Output the [x, y] coordinate of the center of the cell containing the given text.  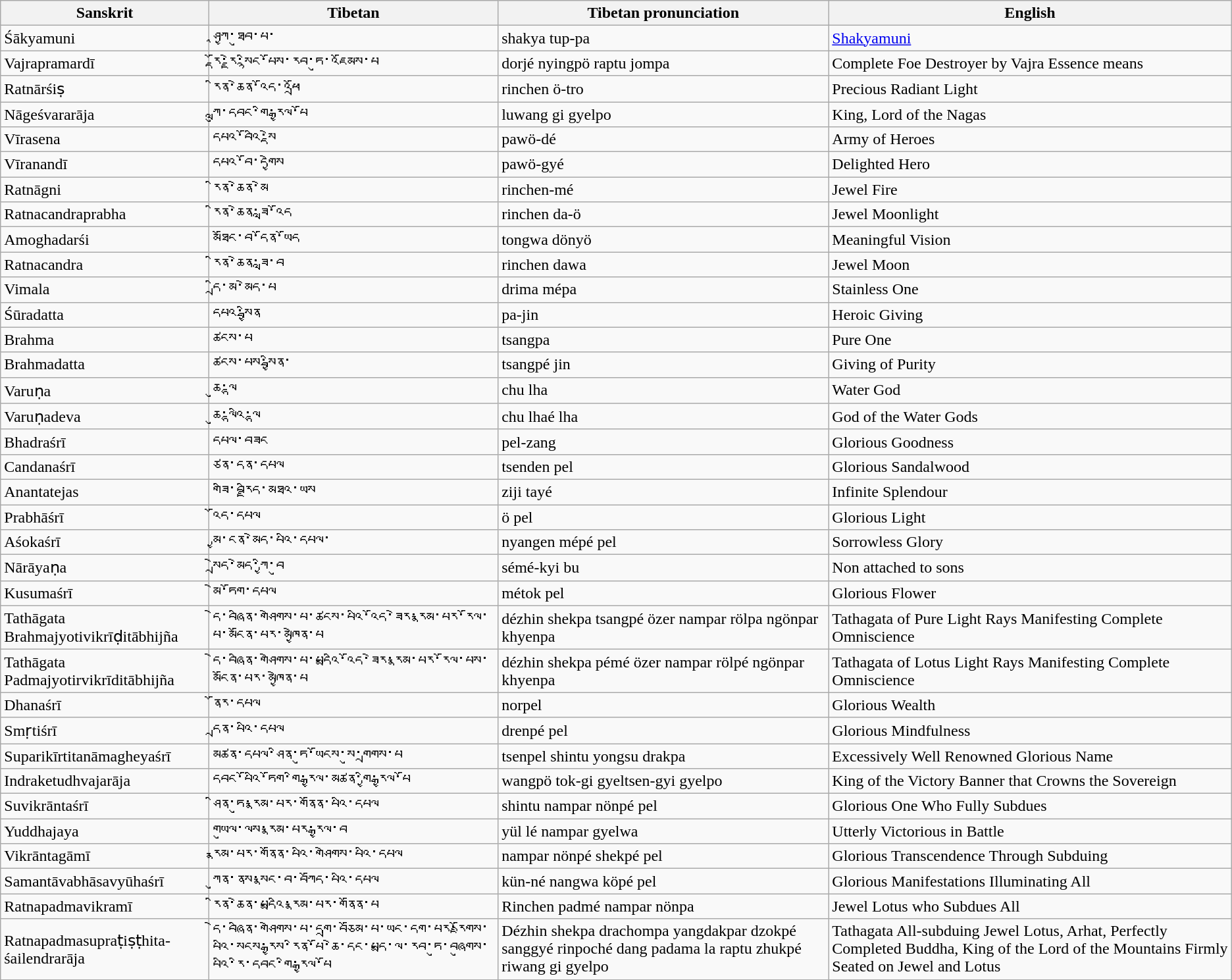
Indraketudhvajarāja [105, 781]
Suparikīrtitanāmagheyaśrī [105, 756]
Tibetan pronunciation [663, 13]
དྲན་པའི་དཔལ [353, 731]
Water God [1030, 390]
ཙན་དན་དཔལ [353, 467]
ཤིན་ཏུ་རྣམ་པར་གནོན་པའི་དཔལ [353, 806]
nampar nönpé shekpé pel [663, 856]
ནོར་དཔལ [353, 705]
Jewel Moon [1030, 265]
Vajrapramardī [105, 63]
Glorious Flower [1030, 593]
དབང་པོའི་ཏོག་གི་རྒྱལ་མཚན་གྱི་རྒྱལ་པོ [353, 781]
Tathāgata Padmajyotirvikrīditābhijña [105, 671]
རིན་ཆེན་འོད་འཕྲོ [353, 89]
གཟི་བརྗིད་མཐའ་ཡས [353, 492]
ཀླུ་དབང་གི་རྒྱལ་པོ [353, 114]
Utterly Victorious in Battle [1030, 831]
མྱ་ངན་མེད་པའི་དཔལ་ [353, 542]
God of the Water Gods [1030, 417]
Suvikrāntaśrī [105, 806]
rinchen dawa [663, 265]
Vikrāntagāmī [105, 856]
Delighted Hero [1030, 165]
drima mépa [663, 290]
Glorious Sandalwood [1030, 467]
Meaningful Vision [1030, 240]
Brahma [105, 340]
dorjé nyingpö raptu jompa [663, 63]
tongwa dönyö [663, 240]
Heroic Giving [1030, 315]
Prabhāśrī [105, 517]
Śākyamuni [105, 38]
ziji tayé [663, 492]
Tibetan [353, 13]
ཚངས་པས་སྦྱིན་ [353, 365]
ཆུ་ལྷའི་ལྷ [353, 417]
Pure One [1030, 340]
Sorrowless Glory [1030, 542]
Shakyamuni [1030, 38]
pawö-dé [663, 140]
མེ་ཏོག་དཔལ [353, 593]
Varuṇa [105, 390]
གཡུལ་ལས་རྣམ་པར་རྒྱལ་བ [353, 831]
Candanaśrī [105, 467]
Precious Radiant Light [1030, 89]
Varuṇadeva [105, 417]
Smṛtiśrī [105, 731]
Tathāgata Brahmajyotivikrīḍitābhijña [105, 628]
Glorious Transcendence Through Subduing [1030, 856]
King, Lord of the Nagas [1030, 114]
མཐོང་བ་དོན་ཡོད [353, 240]
Glorious Light [1030, 517]
རིན་ཆེན་ཟླ་བ [353, 265]
རིན་ཆེན་མེ [353, 190]
དཔའ་བོ་དགྱེས [353, 165]
རྡོ་རྗེ་སྙིང་པོས་རབ་ཏུ་འཇོམས་པ [353, 63]
Complete Foe Destroyer by Vajra Essence means [1030, 63]
Army of Heroes [1030, 140]
དཔལ་བཟང [353, 442]
དེ་བཞིན་གཤེགས་པ་པདྨའི་འོད་ཟེར་རྣམ་པར་རོལ་པས་མངོན་པར་མཁྱེན་པ [353, 671]
Yuddhajaya [105, 831]
Giving of Purity [1030, 365]
Śūradatta [105, 315]
métok pel [663, 593]
shakya tup-pa [663, 38]
Ratnacandraprabha [105, 215]
pa-jin [663, 315]
English [1030, 13]
luwang gi gyelpo [663, 114]
Rinchen padmé nampar nönpa [663, 906]
ཆུ་ལྷ [353, 390]
rinchen da-ö [663, 215]
tsangpé jin [663, 365]
Vīrasena [105, 140]
Glorious One Who Fully Subdues [1030, 806]
དཔའ་བོའི་སྡེ [353, 140]
སྲེད་མེད་ཀྱི་བུ [353, 568]
ཚངས་པ [353, 340]
King of the Victory Banner that Crowns the Sovereign [1030, 781]
Samantāvabhāsavyūhaśrī [105, 881]
Vimala [105, 290]
Jewel Lotus who Subdues All [1030, 906]
drenpé pel [663, 731]
Excessively Well Renowned Glorious Name [1030, 756]
མཚན་དཔལ་ཤིན་ཏུ་ཡོངས་སུ་གྲགས་པ [353, 756]
Anantatejas [105, 492]
Glorious Mindfulness [1030, 731]
Non attached to sons [1030, 568]
Glorious Wealth [1030, 705]
rinchen ö-tro [663, 89]
norpel [663, 705]
འོད་དཔལ [353, 517]
pawö-gyé [663, 165]
tsenden pel [663, 467]
Amoghadarśi [105, 240]
dézhin shekpa pémé özer nampar rölpé ngönpar khyenpa [663, 671]
Glorious Manifestations Illuminating All [1030, 881]
Kusumaśrī [105, 593]
dézhin shekpa tsangpé özer nampar rölpa ngönpar khyenpa [663, 628]
རིན་ཆེན་པདྨའི་རྣམ་པར་གནོན་པ [353, 906]
Dhanaśrī [105, 705]
tsangpa [663, 340]
Sanskrit [105, 13]
དེ་བཞིན་གཤེགས་པ་ཚངས་པའི་འོད་ཟེར་རྣམ་པར་རོལ་པ་མངོན་པར་མཁྱེན་པ [353, 628]
pel-zang [663, 442]
yül lé nampar gyelwa [663, 831]
དྲི་མ་མེད་པ [353, 290]
Infinite Splendour [1030, 492]
Nāgeśvararāja [105, 114]
rinchen-mé [663, 190]
shintu nampar nönpé pel [663, 806]
kün-né nangwa köpé pel [663, 881]
Aśokaśrī [105, 542]
Ratnacandra [105, 265]
ö pel [663, 517]
ཤཱཀྱ་ཐུབ་པ་ [353, 38]
དཔའ་སྦྱིན [353, 315]
tsenpel shintu yongsu drakpa [663, 756]
Tathagata of Pure Light Rays Manifesting Complete Omniscience [1030, 628]
Vīranandī [105, 165]
Jewel Fire [1030, 190]
Dézhin shekpa drachompa yangdakpar dzokpé sanggyé rinpoché dang padama la raptu zhukpé riwang gi gyelpo [663, 949]
རྣམ་པར་གནོན་པའི་གཤེགས་པའི་དཔལ [353, 856]
Ratnapadmasupraṭiṣṭhita-śailendrarāja [105, 949]
Nārāyaṇa [105, 568]
Glorious Goodness [1030, 442]
Ratnapadmavikramī [105, 906]
རིན་ཆེན་ཟླ་འོད [353, 215]
Bhadraśrī [105, 442]
chu lha [663, 390]
nyangen mépé pel [663, 542]
Brahmadatta [105, 365]
ཀུན་ནས་སྣང་བ་བཀོད་པའི་དཔལ [353, 881]
wangpö tok-gi gyeltsen-gyi gyelpo [663, 781]
Jewel Moonlight [1030, 215]
Tathagata All-subduing Jewel Lotus, Arhat, Perfectly Completed Buddha, King of the Lord of the Mountains Firmly Seated on Jewel and Lotus [1030, 949]
Tathagata of Lotus Light Rays Manifesting Complete Omniscience [1030, 671]
sémé-kyi bu [663, 568]
chu lhaé lha [663, 417]
དེ་བཞིན་གཤེགས་པ་དགྲ་བཅོམ་པ་ཡང་དག་པར་རྫོགས་པའི་སངས་རྒྱས་རིན་པོ་ཆེ་དང་པདྨ་ལ་རབ་ཏུ་བཞུགས་པའི་རི་དབང་གི་རྒྱལ་པོ [353, 949]
Ratnāgni [105, 190]
Stainless One [1030, 290]
Ratnārśiṣ [105, 89]
